Output the [x, y] coordinate of the center of the cell containing the given text.  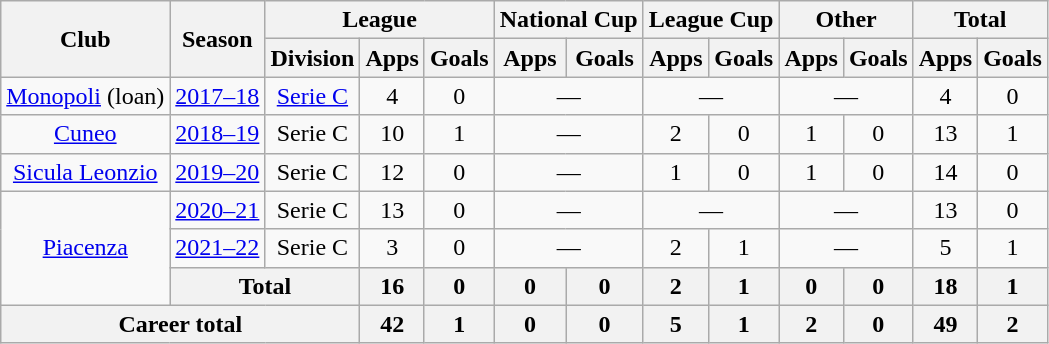
10 [392, 134]
Career total [180, 324]
Monopoli (loan) [86, 96]
Piacenza [86, 248]
2021–22 [218, 248]
14 [945, 172]
2017–18 [218, 96]
Club [86, 39]
2018–19 [218, 134]
2019–20 [218, 172]
3 [392, 248]
Division [312, 58]
2020–21 [218, 210]
16 [392, 286]
12 [392, 172]
Sicula Leonzio [86, 172]
42 [392, 324]
Cuneo [86, 134]
League [380, 20]
Season [218, 39]
Other [846, 20]
League Cup [711, 20]
18 [945, 286]
49 [945, 324]
National Cup [568, 20]
